Return (x, y) of the center of cell containing provided text 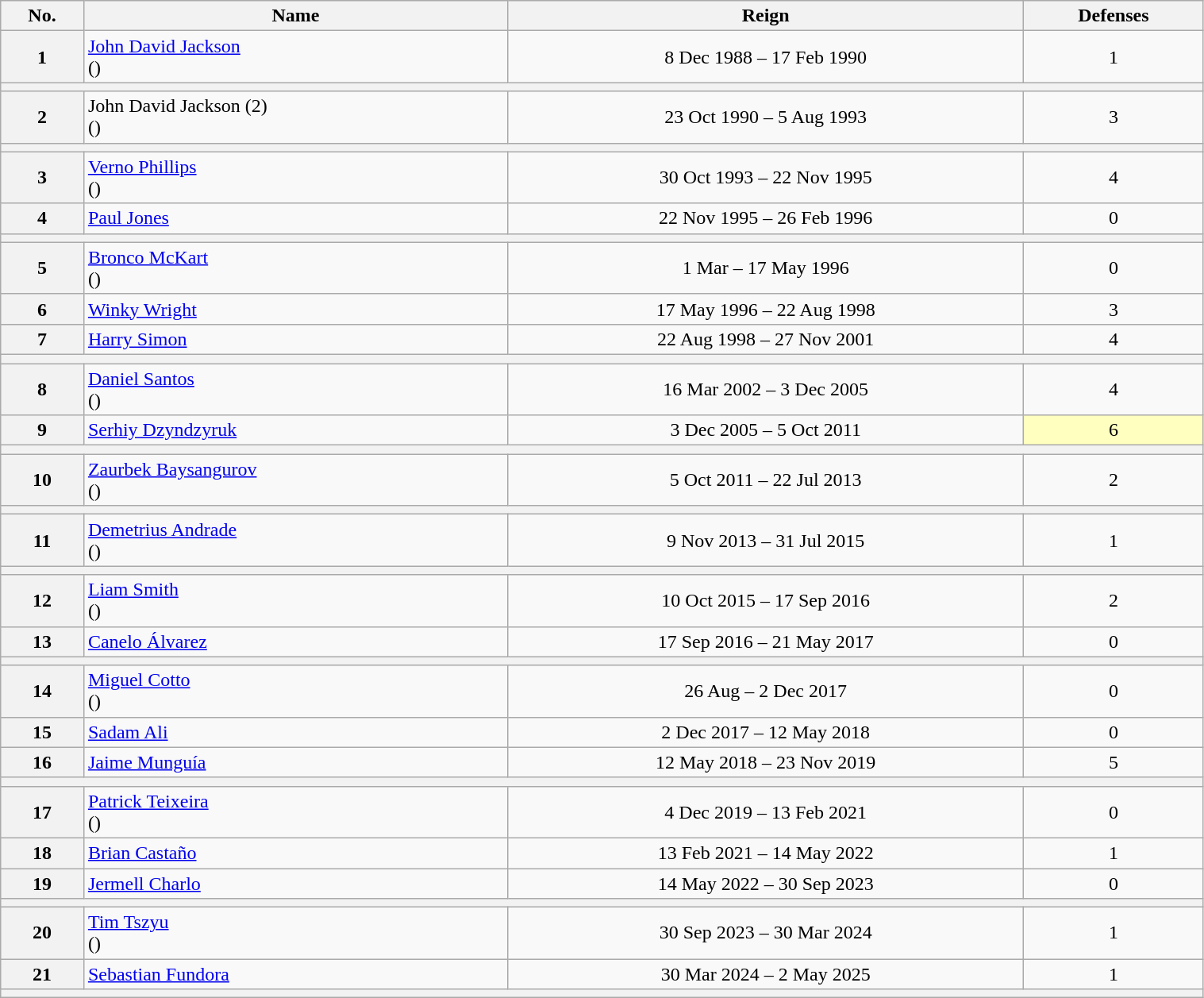
Patrick Teixeira () (295, 811)
19 (43, 884)
John David Jackson (2)() (295, 118)
21 (43, 974)
2 Dec 2017 – 12 May 2018 (766, 732)
Harry Simon (295, 339)
22 Aug 1998 – 27 Nov 2001 (766, 339)
Jaime Munguía (295, 762)
Winky Wright (295, 309)
Defenses (1114, 16)
13 (43, 642)
12 May 2018 – 23 Nov 2019 (766, 762)
10 Oct 2015 – 17 Sep 2016 (766, 600)
10 (43, 480)
Jermell Charlo (295, 884)
Daniel Santos() (295, 389)
John David Jackson() (295, 57)
26 Aug – 2 Dec 2017 (766, 691)
5 Oct 2011 – 22 Jul 2013 (766, 480)
7 (43, 339)
13 Feb 2021 – 14 May 2022 (766, 853)
Sadam Ali (295, 732)
8 Dec 1988 – 17 Feb 1990 (766, 57)
30 Oct 1993 – 22 Nov 1995 (766, 178)
4 Dec 2019 – 13 Feb 2021 (766, 811)
23 Oct 1990 – 5 Aug 1993 (766, 118)
Demetrius Andrade () (295, 540)
14 May 2022 – 30 Sep 2023 (766, 884)
15 (43, 732)
16 (43, 762)
30 Mar 2024 – 2 May 2025 (766, 974)
17 (43, 811)
14 (43, 691)
18 (43, 853)
Zaurbek Baysangurov() (295, 480)
Name (295, 16)
Liam Smith () (295, 600)
1 Mar – 17 May 1996 (766, 268)
22 Nov 1995 – 26 Feb 1996 (766, 218)
9 Nov 2013 – 31 Jul 2015 (766, 540)
Brian Castaño (295, 853)
Canelo Álvarez (295, 642)
17 Sep 2016 – 21 May 2017 (766, 642)
Miguel Cotto () (295, 691)
11 (43, 540)
3 Dec 2005 – 5 Oct 2011 (766, 430)
Paul Jones (295, 218)
8 (43, 389)
9 (43, 430)
Serhiy Dzyndzyruk (295, 430)
Sebastian Fundora (295, 974)
No. (43, 16)
Bronco McKart() (295, 268)
20 (43, 934)
Tim Tszyu() (295, 934)
16 Mar 2002 – 3 Dec 2005 (766, 389)
12 (43, 600)
Verno Phillips() (295, 178)
Reign (766, 16)
30 Sep 2023 – 30 Mar 2024 (766, 934)
17 May 1996 – 22 Aug 1998 (766, 309)
